Identify which cell holds the provided text, then report its [X, Y] central coordinate. 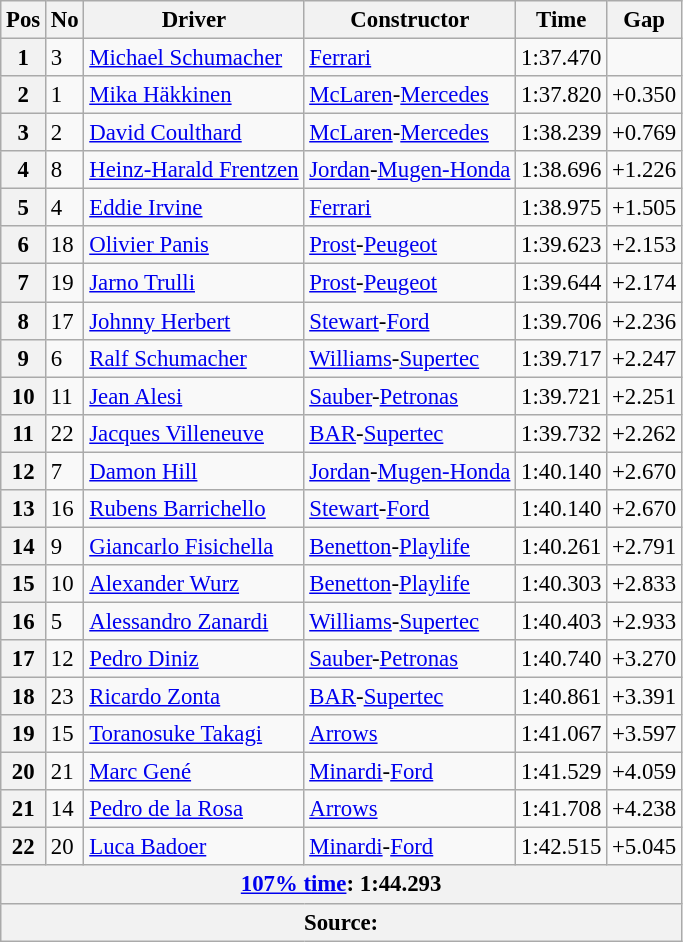
Source: [342, 922]
+0.769 [644, 133]
Driver [194, 20]
Heinz-Harald Frentzen [194, 170]
Jarno Trulli [194, 283]
Olivier Panis [194, 245]
+2.236 [644, 321]
Constructor [410, 20]
1:40.261 [562, 546]
Johnny Herbert [194, 321]
Pedro de la Rosa [194, 809]
+4.238 [644, 809]
1:40.303 [562, 584]
Luca Badoer [194, 847]
+3.391 [644, 697]
+2.153 [644, 245]
Mika Häkkinen [194, 95]
1:37.820 [562, 95]
Time [562, 20]
1:41.529 [562, 772]
Marc Gené [194, 772]
23 [65, 697]
+3.597 [644, 734]
Toranosuke Takagi [194, 734]
1:39.706 [562, 321]
Damon Hill [194, 471]
+2.262 [644, 433]
107% time: 1:44.293 [342, 885]
Jacques Villeneuve [194, 433]
Eddie Irvine [194, 208]
Ricardo Zonta [194, 697]
13 [24, 509]
David Coulthard [194, 133]
1:41.067 [562, 734]
+2.833 [644, 584]
1:39.717 [562, 358]
1:42.515 [562, 847]
Ralf Schumacher [194, 358]
1:39.623 [562, 245]
1:38.239 [562, 133]
1:40.403 [562, 621]
+1.505 [644, 208]
+1.226 [644, 170]
1:39.721 [562, 396]
Rubens Barrichello [194, 509]
+3.270 [644, 659]
+2.933 [644, 621]
1:40.740 [562, 659]
1:37.470 [562, 58]
1:38.975 [562, 208]
+4.059 [644, 772]
No [65, 20]
Giancarlo Fisichella [194, 546]
+0.350 [644, 95]
Michael Schumacher [194, 58]
1:39.732 [562, 433]
Alexander Wurz [194, 584]
+5.045 [644, 847]
Alessandro Zanardi [194, 621]
+2.251 [644, 396]
1:41.708 [562, 809]
Pos [24, 20]
+2.247 [644, 358]
Jean Alesi [194, 396]
1:38.696 [562, 170]
Pedro Diniz [194, 659]
+2.174 [644, 283]
Gap [644, 20]
1:39.644 [562, 283]
+2.791 [644, 546]
1:40.861 [562, 697]
